Return [X, Y] of the center of cell containing provided text 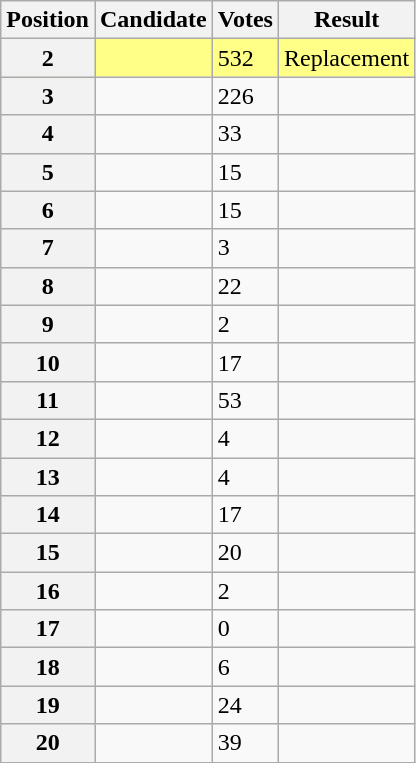
12 [48, 438]
7 [48, 248]
Result [346, 20]
Votes [245, 20]
13 [48, 477]
53 [245, 400]
24 [245, 705]
14 [48, 515]
9 [48, 324]
22 [245, 286]
0 [245, 629]
19 [48, 705]
33 [245, 134]
10 [48, 362]
39 [245, 743]
11 [48, 400]
8 [48, 286]
16 [48, 591]
532 [245, 58]
Replacement [346, 58]
226 [245, 96]
18 [48, 667]
Position [48, 20]
Candidate [153, 20]
5 [48, 172]
